Determine the (X, Y) coordinate at the center of the cell enclosing the given text.  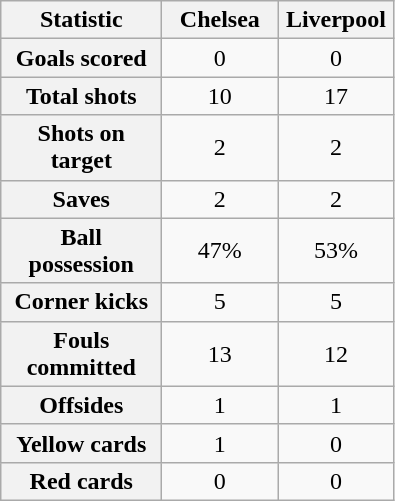
Corner kicks (82, 302)
Shots on target (82, 148)
10 (220, 96)
Offsides (82, 405)
12 (336, 354)
Statistic (82, 20)
Ball possession (82, 250)
13 (220, 354)
53% (336, 250)
47% (220, 250)
Saves (82, 199)
Red cards (82, 481)
Yellow cards (82, 443)
Total shots (82, 96)
Fouls committed (82, 354)
17 (336, 96)
Chelsea (220, 20)
Goals scored (82, 58)
Liverpool (336, 20)
